Pinpoint the cell where the given text exists, returning its [X, Y] midpoint coordinate. 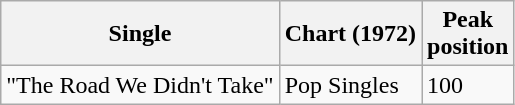
Peakposition [468, 34]
100 [468, 85]
Pop Singles [350, 85]
Chart (1972) [350, 34]
Single [140, 34]
"The Road We Didn't Take" [140, 85]
